Determine the [x, y] coordinate at the center of the cell enclosing the given text.  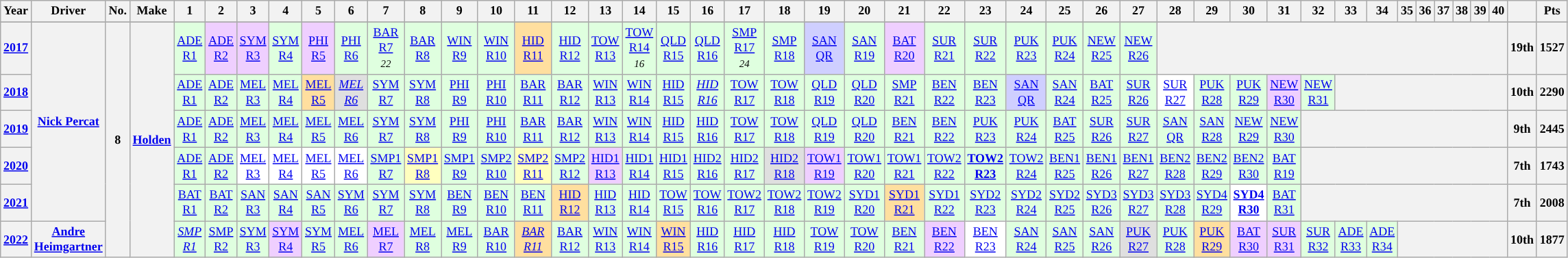
1 [190, 11]
TOWR15 [674, 203]
HIDR13 [605, 203]
HIDR14 [639, 203]
7 [386, 11]
SANR4 [286, 203]
TOW2R17 [744, 203]
Andre Heimgartner [69, 240]
9th [1523, 129]
WINR10 [496, 48]
SYD2R24 [1026, 203]
BENR11 [533, 203]
12 [570, 11]
SYMR5 [319, 240]
SMPR2 [221, 240]
34 [1382, 11]
TOW2R18 [784, 203]
19th [1523, 48]
ADER34 [1382, 240]
31 [1284, 11]
WINR9 [460, 48]
WINR15 [674, 240]
TOWR13 [605, 48]
2017 [16, 48]
BEN1R26 [1101, 166]
6 [351, 11]
1877 [1552, 240]
BEN2R29 [1212, 166]
30 [1249, 11]
2018 [16, 92]
BATR19 [1284, 166]
QLDR15 [674, 48]
QLDR16 [707, 48]
NEWR29 [1249, 129]
32 [1319, 11]
37 [1443, 11]
BATR30 [1249, 240]
SYD1R22 [944, 203]
Nick Percat [69, 122]
SANR19 [864, 48]
33 [1351, 11]
25 [1065, 11]
4 [286, 11]
9 [460, 11]
HIDR11 [533, 48]
SMP2R11 [533, 166]
TOWR1416 [639, 48]
27 [1138, 11]
SYD4R29 [1212, 203]
29 [1212, 11]
HID2R18 [784, 166]
2008 [1552, 203]
2019 [16, 129]
23 [985, 11]
SANR3 [253, 203]
1527 [1552, 48]
SANR5 [319, 203]
SMP1R9 [460, 166]
NEWR31 [1319, 92]
36 [1425, 11]
21 [904, 11]
SYD2R23 [985, 203]
TOWR19 [824, 240]
SURR21 [944, 48]
BENR10 [496, 203]
2021 [16, 203]
SANR26 [1101, 240]
BENR9 [460, 203]
SYD3R27 [1138, 203]
SURR32 [1319, 240]
Holden [152, 140]
SMPR18 [784, 48]
HID1R13 [605, 166]
TOWR20 [864, 240]
SURR31 [1284, 240]
PHIR5 [319, 48]
SANR28 [1212, 129]
No. [118, 11]
SURR22 [985, 48]
BATR31 [1284, 203]
BATR2 [221, 203]
NEWR25 [1101, 48]
Driver [69, 11]
BARR722 [386, 48]
5 [319, 11]
BARR8 [423, 48]
SYD4R30 [1249, 203]
2 [221, 11]
TOWR16 [707, 203]
TOW2R23 [985, 166]
NEWR26 [1138, 48]
3 [253, 11]
20 [864, 11]
HID2R16 [707, 166]
PHIR6 [351, 48]
1743 [1552, 166]
TOW1R20 [864, 166]
BEN2R28 [1175, 166]
SMP1R7 [386, 166]
HID1R14 [639, 166]
11 [533, 11]
SMPR1724 [744, 48]
2020 [16, 166]
TOW2R19 [824, 203]
Make [152, 11]
TOW2R22 [944, 166]
39 [1480, 11]
TOW1R21 [904, 166]
BATR20 [904, 48]
17 [744, 11]
10 [496, 11]
2290 [1552, 92]
TOW1R19 [824, 166]
HIDR17 [744, 240]
MELR8 [423, 240]
MELR7 [386, 240]
SMPR21 [904, 92]
SYD3R26 [1101, 203]
TOW2R24 [1026, 166]
MELR9 [460, 240]
Year [16, 11]
SYD1R20 [864, 203]
HIDR18 [784, 240]
ADER33 [1351, 240]
SANR25 [1065, 240]
SMP2R12 [570, 166]
13 [605, 11]
16 [707, 11]
38 [1462, 11]
BEN2R30 [1249, 166]
BEN1R27 [1138, 166]
Pts [1552, 11]
40 [1498, 11]
24 [1026, 11]
BEN1R25 [1065, 166]
SYD1R21 [904, 203]
35 [1408, 11]
BARR10 [496, 240]
26 [1101, 11]
SYD3R28 [1175, 203]
28 [1175, 11]
14 [639, 11]
19 [824, 11]
HID2R17 [744, 166]
2022 [16, 240]
SMP1R8 [423, 166]
2445 [1552, 129]
HID1R15 [674, 166]
22 [944, 11]
SMP2R10 [496, 166]
SYMR6 [351, 203]
18 [784, 11]
PUKR27 [1138, 240]
SMPR1 [190, 240]
15 [674, 11]
BATR1 [190, 203]
SYD2R25 [1065, 203]
